Provide the [x, y] coordinate of the cell's center where the given text is located.  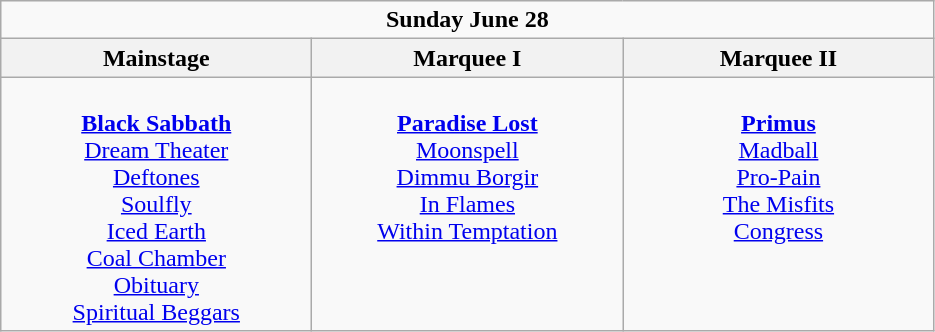
Paradise Lost Moonspell Dimmu Borgir In Flames Within Temptation [468, 204]
Marquee I [468, 58]
Mainstage [156, 58]
Sunday June 28 [468, 20]
Primus Madball Pro-Pain The Misfits Congress [778, 204]
Black Sabbath Dream Theater Deftones Soulfly Iced Earth Coal Chamber Obituary Spiritual Beggars [156, 204]
Marquee II [778, 58]
